Search for the cell housing the specified text and yield its (x, y) center coordinate. 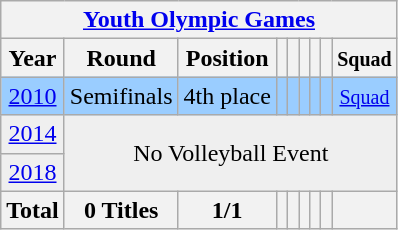
No Volleyball Event (230, 153)
Youth Olympic Games (199, 20)
Total (33, 210)
1/1 (227, 210)
0 Titles (121, 210)
Semifinals (121, 96)
2018 (33, 172)
Position (227, 58)
Round (121, 58)
4th place (227, 96)
2014 (33, 134)
Year (33, 58)
2010 (33, 96)
